Identify which cell holds the provided text, then report its (X, Y) central coordinate. 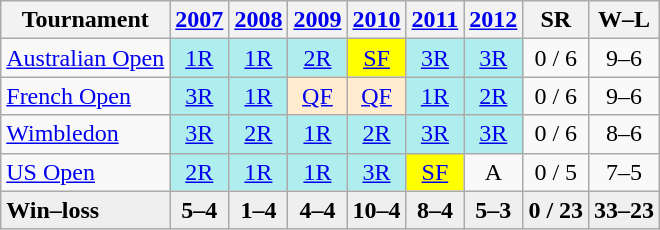
2009 (318, 20)
W–L (624, 20)
0 / 5 (556, 172)
Win–loss (86, 210)
7–5 (624, 172)
0 / 23 (556, 210)
5–3 (494, 210)
Wimbledon (86, 134)
10–4 (376, 210)
French Open (86, 96)
33–23 (624, 210)
SR (556, 20)
2012 (494, 20)
5–4 (200, 210)
2011 (435, 20)
1–4 (258, 210)
4–4 (318, 210)
2008 (258, 20)
8–4 (435, 210)
2007 (200, 20)
8–6 (624, 134)
US Open (86, 172)
A (494, 172)
Australian Open (86, 58)
Tournament (86, 20)
2010 (376, 20)
